Extract the (x, y) coordinate from the center of the cell holding the provided text.  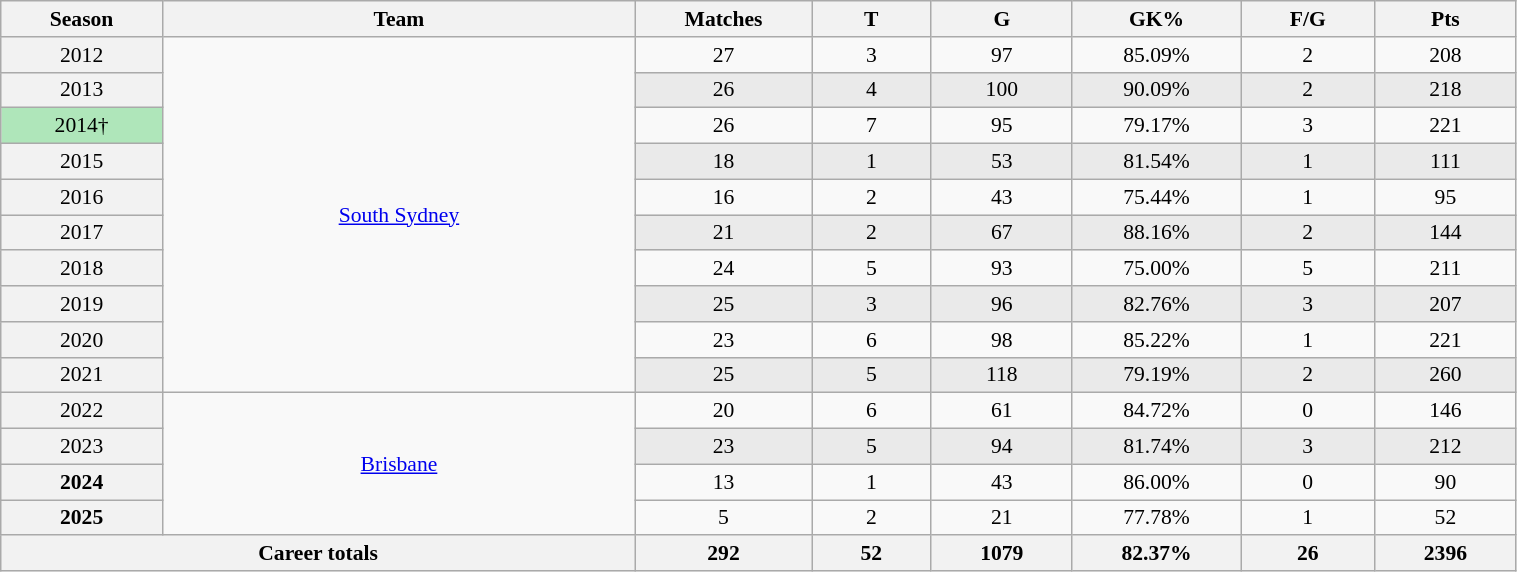
211 (1446, 269)
27 (723, 55)
208 (1446, 55)
67 (1002, 233)
2012 (82, 55)
GK% (1156, 19)
2396 (1446, 554)
Career totals (318, 554)
2021 (82, 375)
144 (1446, 233)
82.76% (1156, 304)
218 (1446, 90)
82.37% (1156, 554)
24 (723, 269)
T (872, 19)
2022 (82, 411)
84.72% (1156, 411)
2013 (82, 90)
86.00% (1156, 482)
2023 (82, 447)
93 (1002, 269)
85.22% (1156, 340)
Team (398, 19)
100 (1002, 90)
16 (723, 197)
F/G (1308, 19)
7 (872, 126)
13 (723, 482)
75.44% (1156, 197)
Pts (1446, 19)
94 (1002, 447)
2014† (82, 126)
75.00% (1156, 269)
212 (1446, 447)
Brisbane (398, 464)
260 (1446, 375)
53 (1002, 162)
146 (1446, 411)
2020 (82, 340)
96 (1002, 304)
77.78% (1156, 518)
88.16% (1156, 233)
2025 (82, 518)
118 (1002, 375)
207 (1446, 304)
1079 (1002, 554)
81.74% (1156, 447)
2015 (82, 162)
79.19% (1156, 375)
18 (723, 162)
98 (1002, 340)
97 (1002, 55)
2018 (82, 269)
G (1002, 19)
90 (1446, 482)
292 (723, 554)
Matches (723, 19)
81.54% (1156, 162)
20 (723, 411)
90.09% (1156, 90)
111 (1446, 162)
2017 (82, 233)
2016 (82, 197)
61 (1002, 411)
79.17% (1156, 126)
Season (82, 19)
4 (872, 90)
85.09% (1156, 55)
South Sydney (398, 215)
2019 (82, 304)
2024 (82, 482)
